Return (x, y) of the center of cell containing provided text 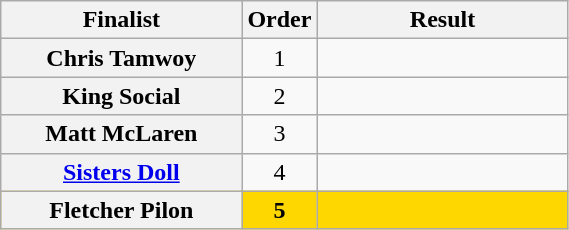
5 (280, 210)
Fletcher Pilon (122, 210)
Sisters Doll (122, 172)
King Social (122, 96)
Result (442, 20)
Matt McLaren (122, 134)
2 (280, 96)
1 (280, 58)
4 (280, 172)
Finalist (122, 20)
Chris Tamwoy (122, 58)
3 (280, 134)
Order (280, 20)
